Extract the (x, y) coordinate from the center of the cell holding the provided text.  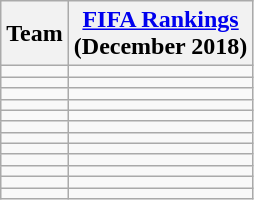
Team (35, 34)
FIFA Rankings(December 2018) (160, 34)
